Find where the given text appears and provide that cell's center as (X, Y) coordinate. 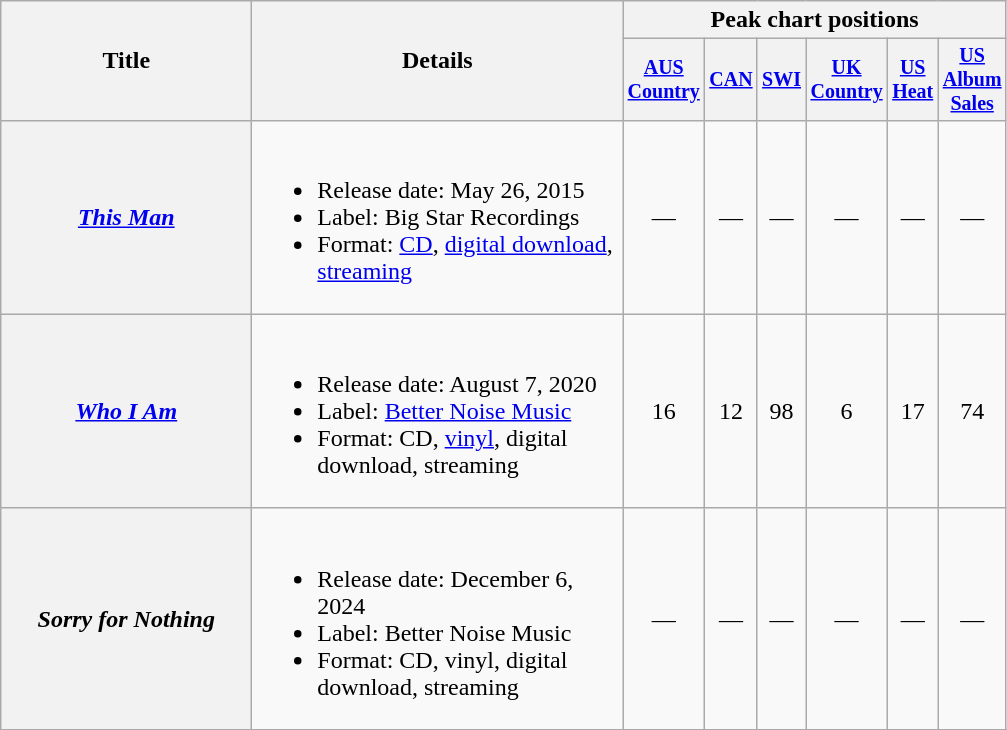
17 (912, 411)
Details (438, 61)
USAlbumSales (972, 80)
AUSCountry (664, 80)
Release date: December 6, 2024Label: Better Noise MusicFormat: CD, vinyl, digital download, streaming (438, 618)
Title (126, 61)
USHeat (912, 80)
12 (732, 411)
Who I Am (126, 411)
SWI (781, 80)
UKCountry (847, 80)
74 (972, 411)
This Man (126, 217)
6 (847, 411)
Release date: August 7, 2020Label: Better Noise MusicFormat: CD, vinyl, digital download, streaming (438, 411)
Sorry for Nothing (126, 618)
16 (664, 411)
CAN (732, 80)
98 (781, 411)
Release date: May 26, 2015Label: Big Star RecordingsFormat: CD, digital download, streaming (438, 217)
Peak chart positions (814, 20)
